From the cell containing the given text, extract its center point as (X, Y) coordinate. 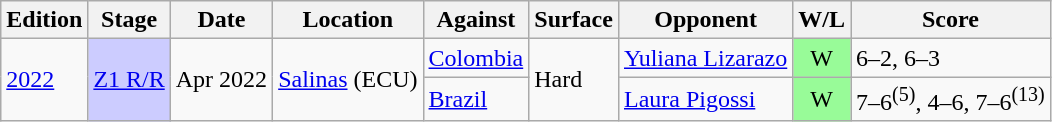
6–2, 6–3 (951, 58)
Salinas (ECU) (348, 80)
W/L (822, 20)
Yuliana Lizarazo (705, 58)
Laura Pigossi (705, 100)
Surface (574, 20)
Z1 R/R (129, 80)
Date (221, 20)
7–6(5), 4–6, 7–6(13) (951, 100)
Hard (574, 80)
Edition (44, 20)
Apr 2022 (221, 80)
Location (348, 20)
Stage (129, 20)
Opponent (705, 20)
Score (951, 20)
Colombia (476, 58)
Against (476, 20)
Brazil (476, 100)
2022 (44, 80)
